Find where the given text appears and provide that cell's center as [X, Y] coordinate. 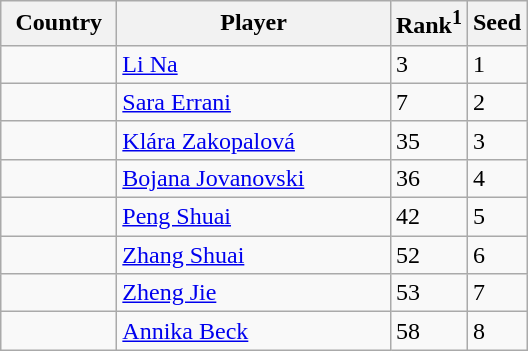
Li Na [254, 64]
53 [428, 293]
Country [59, 24]
36 [428, 178]
58 [428, 331]
Sara Errani [254, 102]
52 [428, 255]
Seed [496, 24]
Peng Shuai [254, 217]
8 [496, 331]
5 [496, 217]
Player [254, 24]
1 [496, 64]
Rank1 [428, 24]
Zhang Shuai [254, 255]
Zheng Jie [254, 293]
Klára Zakopalová [254, 140]
Bojana Jovanovski [254, 178]
2 [496, 102]
4 [496, 178]
Annika Beck [254, 331]
35 [428, 140]
6 [496, 255]
42 [428, 217]
